Detect which cell encompasses the target text, then output its (x, y) center coordinate. 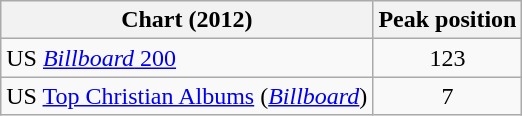
123 (448, 58)
US Billboard 200 (187, 58)
7 (448, 96)
US Top Christian Albums (Billboard) (187, 96)
Peak position (448, 20)
Chart (2012) (187, 20)
